Return [X, Y] of the center of cell containing provided text 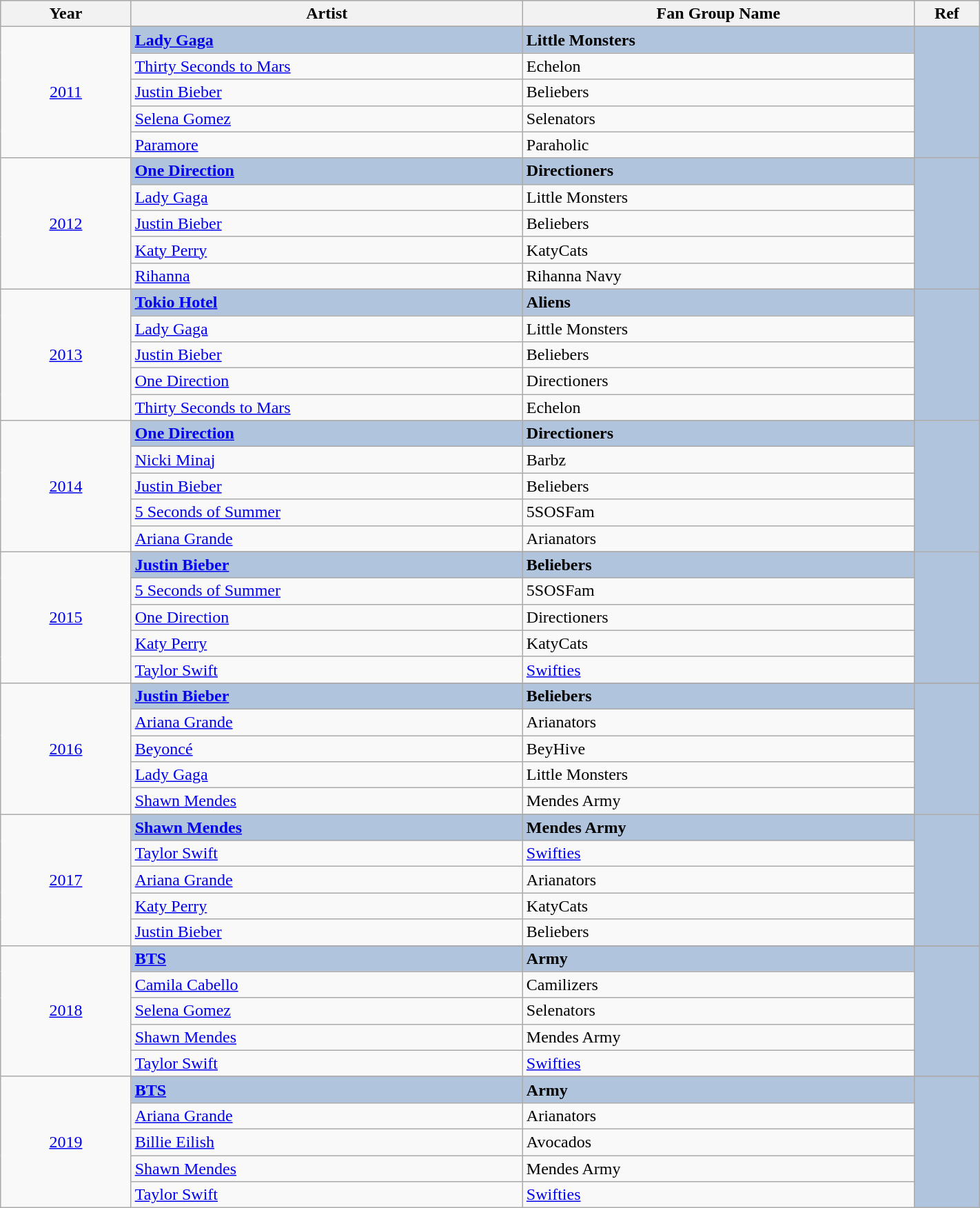
2017 [66, 880]
2011 [66, 92]
BeyHive [718, 748]
Rihanna Navy [718, 276]
Paramore [327, 145]
Avocados [718, 1142]
Paraholic [718, 145]
Tokio Hotel [327, 302]
Ref [947, 14]
Rihanna [327, 276]
2013 [66, 354]
2019 [66, 1142]
Nicki Minaj [327, 460]
2018 [66, 1011]
Beyoncé [327, 748]
Aliens [718, 302]
Fan Group Name [718, 14]
2012 [66, 223]
Camilizers [718, 985]
2014 [66, 486]
Year [66, 14]
2016 [66, 748]
Artist [327, 14]
Barbz [718, 460]
2015 [66, 617]
Billie Eilish [327, 1142]
Camila Cabello [327, 985]
